Scan for the cell matching the given text and deliver its (X, Y) coordinate at center. 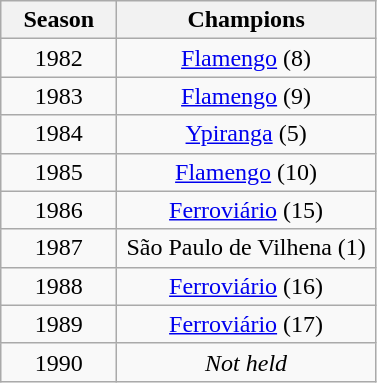
Champions (246, 20)
Ferroviário (15) (246, 210)
Flamengo (10) (246, 172)
1984 (59, 134)
1989 (59, 324)
1983 (59, 96)
Ferroviário (17) (246, 324)
Ferroviário (16) (246, 286)
1985 (59, 172)
Season (59, 20)
1986 (59, 210)
Ypiranga (5) (246, 134)
Not held (246, 362)
São Paulo de Vilhena (1) (246, 248)
1982 (59, 58)
Flamengo (9) (246, 96)
Flamengo (8) (246, 58)
1987 (59, 248)
1988 (59, 286)
1990 (59, 362)
